Return [x, y] of the center of cell containing provided text 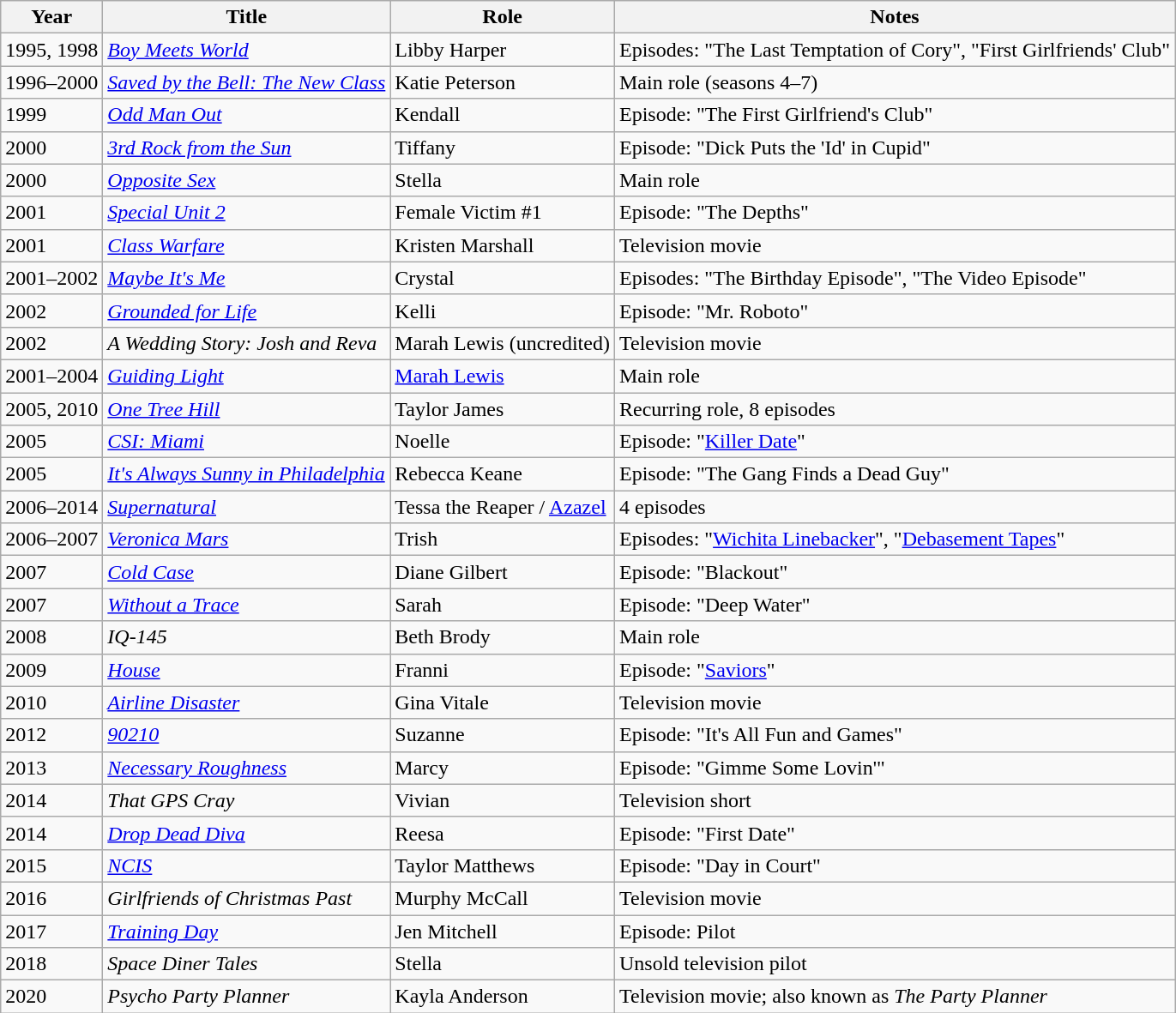
Main role (seasons 4–7) [894, 82]
Recurring role, 8 episodes [894, 409]
Psycho Party Planner [247, 997]
Kayla Anderson [503, 997]
Episode: "Deep Water" [894, 605]
Television short [894, 800]
1995, 1998 [51, 50]
Airline Disaster [247, 702]
2006–2014 [51, 507]
Cold Case [247, 572]
Episode: "Day in Court" [894, 865]
Katie Peterson [503, 82]
90210 [247, 735]
Notes [894, 17]
Tessa the Reaper / Azazel [503, 507]
Noelle [503, 442]
Unsold television pilot [894, 964]
1999 [51, 115]
Episode: "The Gang Finds a Dead Guy" [894, 474]
Diane Gilbert [503, 572]
Kelli [503, 311]
Beth Brody [503, 637]
2020 [51, 997]
Without a Trace [247, 605]
Sarah [503, 605]
3rd Rock from the Sun [247, 148]
One Tree Hill [247, 409]
2012 [51, 735]
Episode: "First Date" [894, 833]
2009 [51, 670]
Episode: "Dick Puts the 'Id' in Cupid" [894, 148]
1996–2000 [51, 82]
Episode: "Killer Date" [894, 442]
2015 [51, 865]
Rebecca Keane [503, 474]
Episode: "The Depths" [894, 213]
2010 [51, 702]
Tiffany [503, 148]
Boy Meets World [247, 50]
2005, 2010 [51, 409]
Episodes: "The Last Temptation of Cory", "First Girlfriends' Club" [894, 50]
Marah Lewis [503, 376]
Marcy [503, 768]
That GPS Cray [247, 800]
Vivian [503, 800]
Special Unit 2 [247, 213]
IQ-145 [247, 637]
It's Always Sunny in Philadelphia [247, 474]
Taylor James [503, 409]
A Wedding Story: Josh and Reva [247, 343]
Grounded for Life [247, 311]
Episode: "The First Girlfriend's Club" [894, 115]
Opposite Sex [247, 180]
Female Victim #1 [503, 213]
Franni [503, 670]
Space Diner Tales [247, 964]
Necessary Roughness [247, 768]
Role [503, 17]
Reesa [503, 833]
Kristen Marshall [503, 245]
Veronica Mars [247, 540]
Year [51, 17]
Crystal [503, 278]
Taylor Matthews [503, 865]
2018 [51, 964]
Trish [503, 540]
Supernatural [247, 507]
Marah Lewis (uncredited) [503, 343]
Girlfriends of Christmas Past [247, 898]
Episode: "It's All Fun and Games" [894, 735]
Television movie; also known as The Party Planner [894, 997]
Murphy McCall [503, 898]
Gina Vitale [503, 702]
2013 [51, 768]
Episodes: "The Birthday Episode", "The Video Episode" [894, 278]
2017 [51, 931]
Drop Dead Diva [247, 833]
Title [247, 17]
Saved by the Bell: The New Class [247, 82]
Guiding Light [247, 376]
House [247, 670]
2016 [51, 898]
2001–2002 [51, 278]
Libby Harper [503, 50]
Episode: "Mr. Roboto" [894, 311]
Episode: "Saviors" [894, 670]
Episode: "Blackout" [894, 572]
2001–2004 [51, 376]
Episodes: "Wichita Linebacker", "Debasement Tapes" [894, 540]
Maybe It's Me [247, 278]
Episode: "Gimme Some Lovin'" [894, 768]
2008 [51, 637]
NCIS [247, 865]
Class Warfare [247, 245]
Episode: Pilot [894, 931]
Odd Man Out [247, 115]
Kendall [503, 115]
2006–2007 [51, 540]
Jen Mitchell [503, 931]
4 episodes [894, 507]
Suzanne [503, 735]
Training Day [247, 931]
CSI: Miami [247, 442]
